Capture the cell that displays the provided text and extract its (x, y) central coordinate. 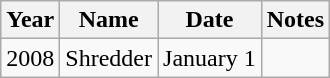
Shredder (109, 58)
Notes (295, 20)
January 1 (210, 58)
Year (30, 20)
2008 (30, 58)
Name (109, 20)
Date (210, 20)
